Extract the [x, y] coordinate from the center of the cell holding the provided text.  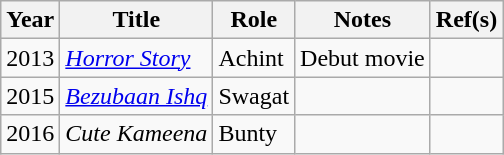
Bezubaan Ishq [136, 96]
Ref(s) [466, 20]
Horror Story [136, 58]
Role [254, 20]
Title [136, 20]
Year [30, 20]
Achint [254, 58]
Cute Kameena [136, 134]
Debut movie [363, 58]
Swagat [254, 96]
Notes [363, 20]
2015 [30, 96]
2016 [30, 134]
Bunty [254, 134]
2013 [30, 58]
